Return [X, Y] of the center of cell containing provided text 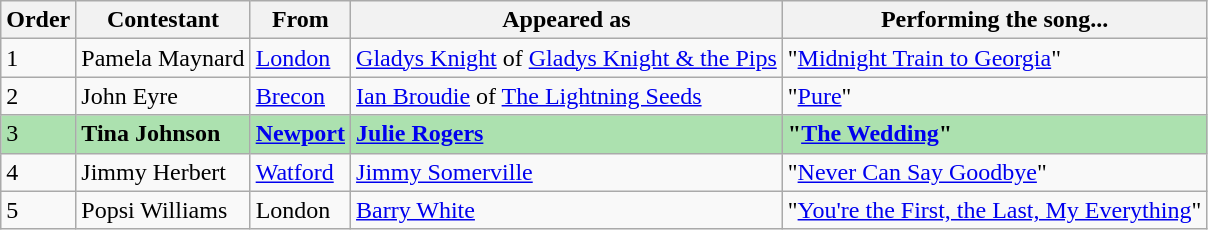
Tina Johnson [163, 134]
Barry White [567, 210]
Jimmy Somerville [567, 172]
John Eyre [163, 96]
"The Wedding" [994, 134]
Watford [300, 172]
"Pure" [994, 96]
4 [38, 172]
"You're the First, the Last, My Everything" [994, 210]
Gladys Knight of Gladys Knight & the Pips [567, 58]
2 [38, 96]
From [300, 20]
Ian Broudie of The Lightning Seeds [567, 96]
Popsi Williams [163, 210]
3 [38, 134]
Appeared as [567, 20]
Performing the song... [994, 20]
Julie Rogers [567, 134]
1 [38, 58]
"Midnight Train to Georgia" [994, 58]
Pamela Maynard [163, 58]
Order [38, 20]
5 [38, 210]
Brecon [300, 96]
Contestant [163, 20]
Jimmy Herbert [163, 172]
"Never Can Say Goodbye" [994, 172]
Newport [300, 134]
